Pinpoint the cell where the given text exists, returning its [x, y] midpoint coordinate. 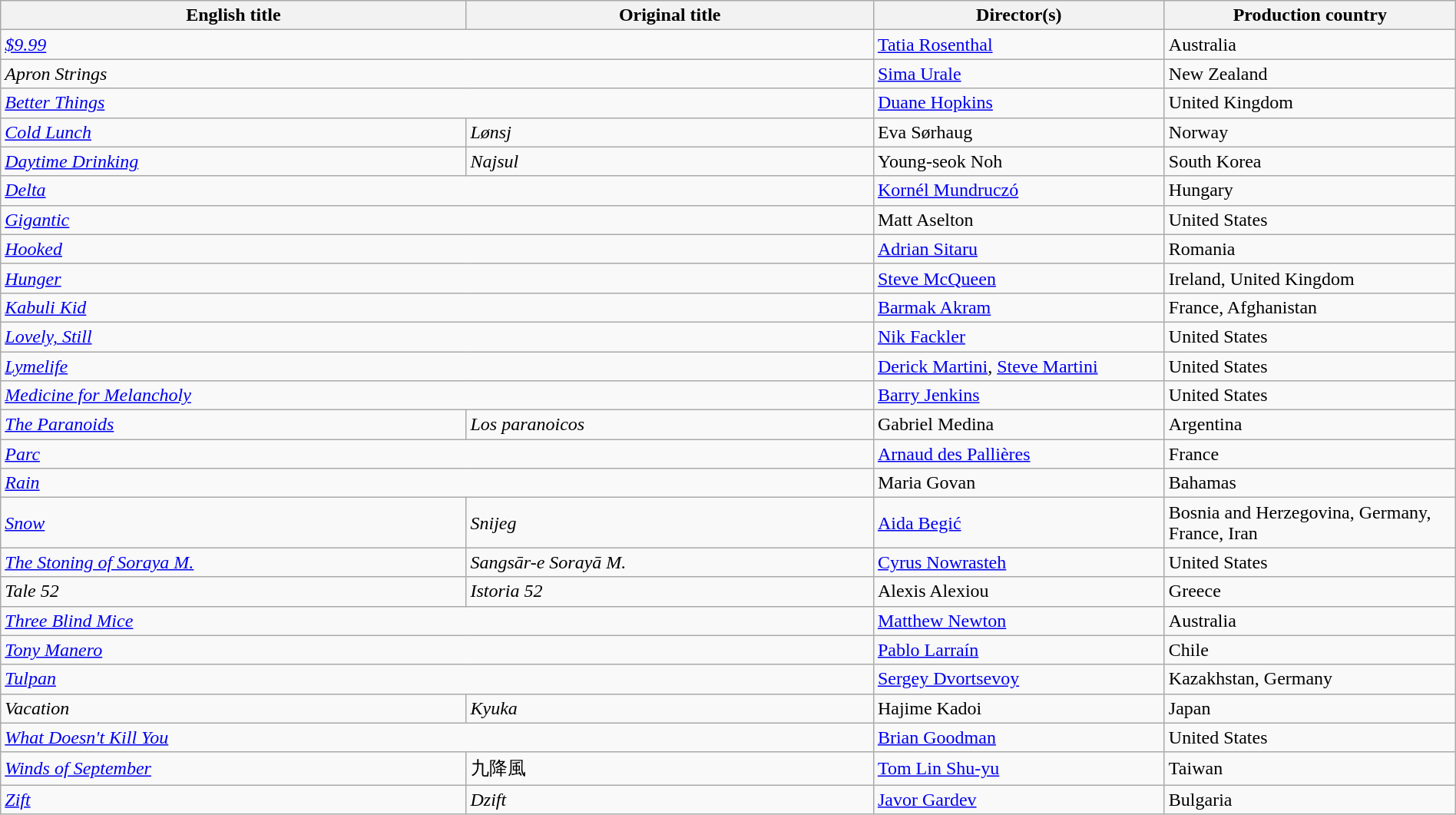
Ireland, United Kingdom [1310, 278]
Javor Gardev [1018, 800]
Kornél Mundruczó [1018, 190]
Bulgaria [1310, 800]
Tulpan [438, 679]
Tale 52 [233, 591]
France [1310, 454]
The Stoning of Soraya M. [233, 562]
Derick Martini, Steve Martini [1018, 366]
Argentina [1310, 425]
Winds of September [233, 768]
Rain [438, 483]
Cold Lunch [233, 132]
Three Blind Mice [438, 621]
Lymelife [438, 366]
Brian Goodman [1018, 737]
Hajime Kadoi [1018, 708]
United Kingdom [1310, 103]
$9.99 [438, 45]
Tony Manero [438, 650]
Barry Jenkins [1018, 396]
Chile [1310, 650]
Daytime Drinking [233, 161]
Hunger [438, 278]
Sergey Dvortsevoy [1018, 679]
Bahamas [1310, 483]
Vacation [233, 708]
Duane Hopkins [1018, 103]
France, Afghanistan [1310, 307]
Cyrus Nowrasteh [1018, 562]
Kazakhstan, Germany [1310, 679]
Adrian Sitaru [1018, 249]
Kabuli Kid [438, 307]
Romania [1310, 249]
Eva Sørhaug [1018, 132]
Snow [233, 522]
Matt Aselton [1018, 220]
Parc [438, 454]
Production country [1310, 15]
Aida Begić [1018, 522]
Maria Govan [1018, 483]
Better Things [438, 103]
Lovely, Still [438, 336]
Hungary [1310, 190]
Dzift [670, 800]
Sima Urale [1018, 74]
Snijeg [670, 522]
Sangsār-e Sorayā M. [670, 562]
Matthew Newton [1018, 621]
Barmak Akram [1018, 307]
What Doesn't Kill You [438, 737]
English title [233, 15]
Alexis Alexiou [1018, 591]
Gigantic [438, 220]
New Zealand [1310, 74]
Pablo Larraín [1018, 650]
Taiwan [1310, 768]
Arnaud des Pallières [1018, 454]
Los paranoicos [670, 425]
Medicine for Melancholy [438, 396]
Greece [1310, 591]
Hooked [438, 249]
Lønsj [670, 132]
Zift [233, 800]
Bosnia and Herzegovina, Germany, France, Iran [1310, 522]
Tom Lin Shu-yu [1018, 768]
Najsul [670, 161]
Istoria 52 [670, 591]
九降風 [670, 768]
Delta [438, 190]
Tatia Rosenthal [1018, 45]
Original title [670, 15]
Nik Fackler [1018, 336]
Steve McQueen [1018, 278]
Japan [1310, 708]
Director(s) [1018, 15]
Gabriel Medina [1018, 425]
South Korea [1310, 161]
Kyuka [670, 708]
Young-seok Noh [1018, 161]
Apron Strings [438, 74]
Norway [1310, 132]
The Paranoids [233, 425]
